Identify which cell holds the provided text, then report its (x, y) central coordinate. 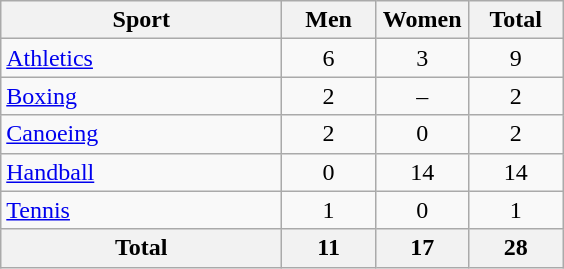
Handball (142, 172)
– (422, 96)
Canoeing (142, 134)
Athletics (142, 58)
Tennis (142, 210)
3 (422, 58)
Boxing (142, 96)
9 (516, 58)
11 (329, 248)
Men (329, 20)
Women (422, 20)
28 (516, 248)
17 (422, 248)
6 (329, 58)
Sport (142, 20)
